Capture the cell that displays the provided text and extract its [X, Y] central coordinate. 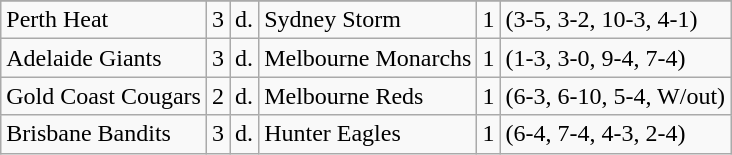
Adelaide Giants [104, 58]
(6-3, 6-10, 5-4, W/out) [616, 96]
Hunter Eagles [368, 134]
Melbourne Reds [368, 96]
Brisbane Bandits [104, 134]
2 [218, 96]
Sydney Storm [368, 20]
Perth Heat [104, 20]
(3-5, 3-2, 10-3, 4-1) [616, 20]
Gold Coast Cougars [104, 96]
Melbourne Monarchs [368, 58]
(6-4, 7-4, 4-3, 2-4) [616, 134]
(1-3, 3-0, 9-4, 7-4) [616, 58]
